For the text-containing cell, return its midpoint in [X, Y] coordinate format. 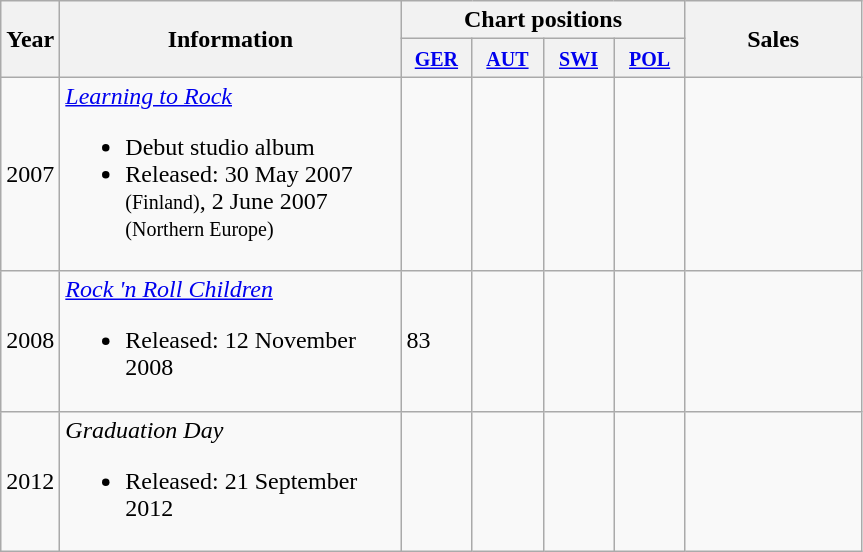
Information [230, 39]
SWI [578, 58]
Rock 'n Roll ChildrenReleased: 12 November 2008 [230, 341]
GER [436, 58]
83 [436, 341]
Learning to RockDebut studio albumReleased: 30 May 2007 (Finland), 2 June 2007 (Northern Europe) [230, 174]
Year [30, 39]
Graduation DayReleased: 21 September 2012 [230, 481]
2007 [30, 174]
2008 [30, 341]
Chart positions [543, 20]
AUT [508, 58]
2012 [30, 481]
Sales [773, 39]
POL [650, 58]
